Extract the [X, Y] coordinate from the center of the cell holding the provided text.  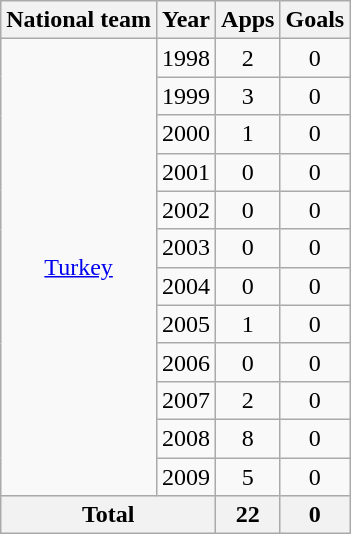
Goals [315, 20]
2003 [186, 248]
Turkey [79, 268]
1999 [186, 96]
Year [186, 20]
1998 [186, 58]
National team [79, 20]
Apps [248, 20]
2007 [186, 400]
2001 [186, 172]
2000 [186, 134]
5 [248, 477]
22 [248, 515]
2008 [186, 438]
2009 [186, 477]
8 [248, 438]
2002 [186, 210]
2005 [186, 324]
Total [108, 515]
2004 [186, 286]
3 [248, 96]
2006 [186, 362]
